Capture the cell that displays the provided text and extract its [x, y] central coordinate. 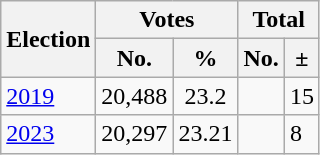
% [206, 58]
20,488 [134, 96]
Election [48, 39]
15 [302, 96]
± [302, 58]
2023 [48, 134]
8 [302, 134]
Votes [167, 20]
Total [278, 20]
20,297 [134, 134]
2019 [48, 96]
23.21 [206, 134]
23.2 [206, 96]
